Return (x, y) of the center of cell containing provided text 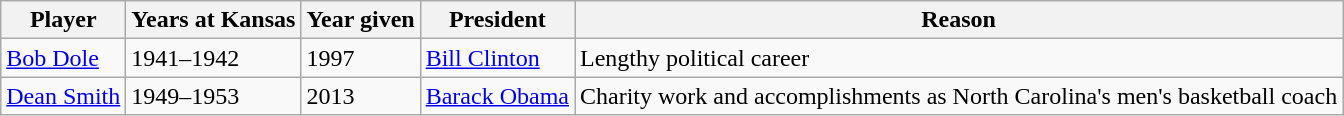
Barack Obama (497, 96)
Bob Dole (64, 58)
Reason (958, 20)
Years at Kansas (214, 20)
Lengthy political career (958, 58)
2013 (360, 96)
President (497, 20)
1997 (360, 58)
1949–1953 (214, 96)
Player (64, 20)
Year given (360, 20)
1941–1942 (214, 58)
Charity work and accomplishments as North Carolina's men's basketball coach (958, 96)
Bill Clinton (497, 58)
Dean Smith (64, 96)
